Search for the cell housing the specified text and yield its [X, Y] center coordinate. 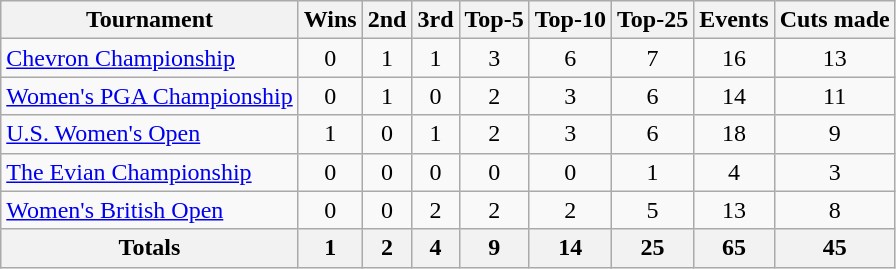
Totals [150, 248]
Chevron Championship [150, 58]
Wins [330, 20]
The Evian Championship [150, 172]
18 [734, 134]
Women's British Open [150, 210]
Top-5 [494, 20]
3rd [436, 20]
Women's PGA Championship [150, 96]
Cuts made [834, 20]
Top-25 [652, 20]
U.S. Women's Open [150, 134]
65 [734, 248]
7 [652, 58]
Events [734, 20]
8 [834, 210]
2nd [387, 20]
Top-10 [570, 20]
45 [834, 248]
5 [652, 210]
Tournament [150, 20]
11 [834, 96]
16 [734, 58]
25 [652, 248]
